Extract the (x, y) coordinate from the center of the cell holding the provided text.  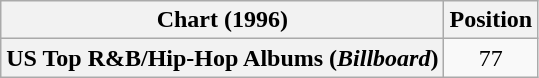
Chart (1996) (222, 20)
Position (491, 20)
US Top R&B/Hip-Hop Albums (Billboard) (222, 58)
77 (491, 58)
